Locate the cell with the specified text and output its [X, Y] center coordinate. 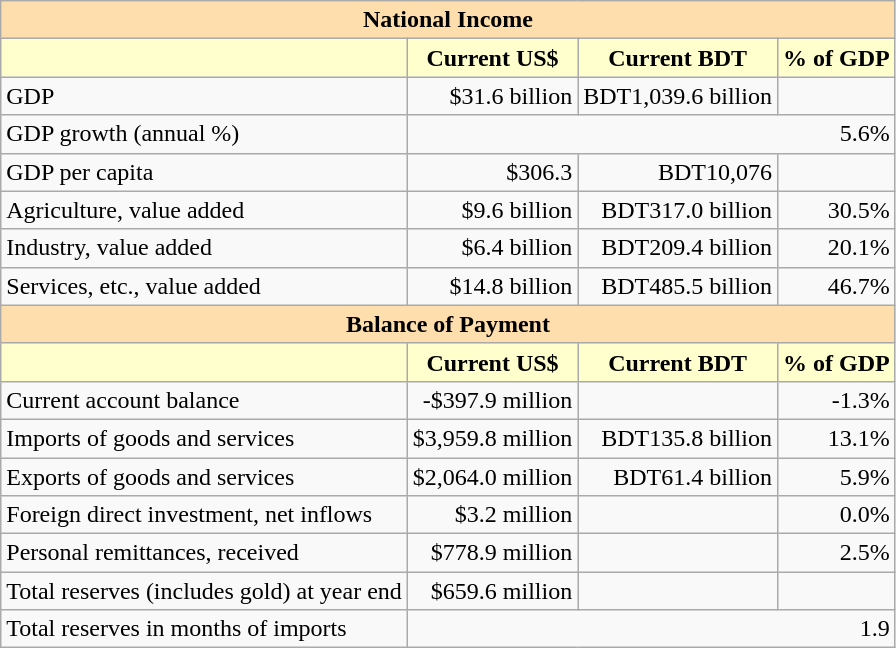
Services, etc., value added [204, 286]
2.5% [836, 553]
30.5% [836, 210]
$6.4 billion [492, 248]
BDT209.4 billion [678, 248]
GDP per capita [204, 172]
13.1% [836, 438]
Balance of Payment [448, 324]
0.0% [836, 515]
BDT317.0 billion [678, 210]
Current account balance [204, 400]
5.9% [836, 477]
National Income [448, 20]
1.9 [651, 629]
$9.6 billion [492, 210]
$2,064.0 million [492, 477]
BDT485.5 billion [678, 286]
20.1% [836, 248]
$306.3 [492, 172]
Foreign direct investment, net inflows [204, 515]
GDP [204, 96]
Total reserves in months of imports [204, 629]
46.7% [836, 286]
BDT135.8 billion [678, 438]
$659.6 million [492, 591]
Agriculture, value added [204, 210]
Exports of goods and services [204, 477]
BDT10,076 [678, 172]
GDP growth (annual %) [204, 134]
Personal remittances, received [204, 553]
$3.2 million [492, 515]
BDT61.4 billion [678, 477]
Industry, value added [204, 248]
$778.9 million [492, 553]
$31.6 billion [492, 96]
Total reserves (includes gold) at year end [204, 591]
Imports of goods and services [204, 438]
-$397.9 million [492, 400]
5.6% [651, 134]
$14.8 billion [492, 286]
-1.3% [836, 400]
BDT1,039.6 billion [678, 96]
$3,959.8 million [492, 438]
